Identify which cell holds the provided text, then report its (x, y) central coordinate. 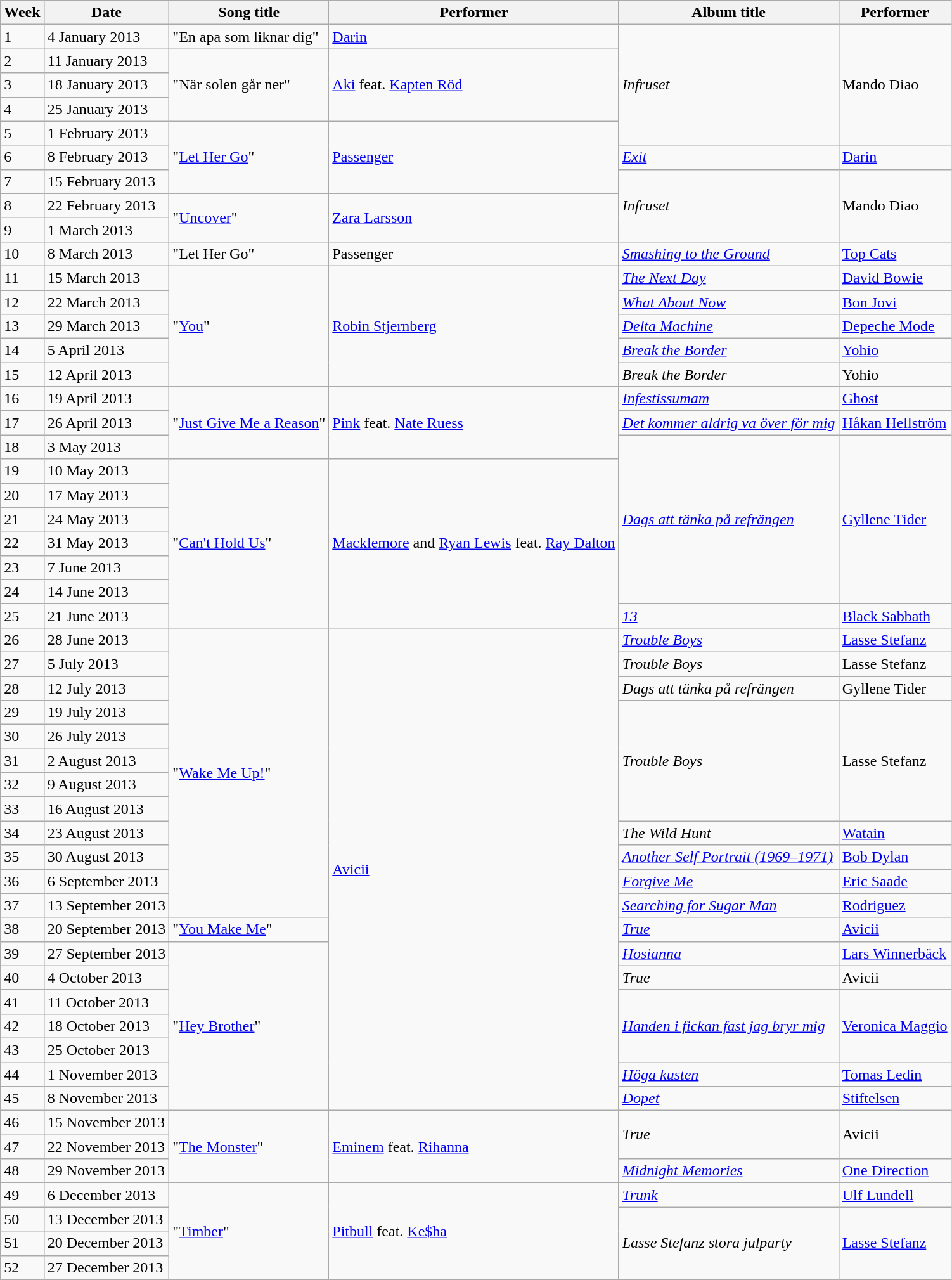
46 (22, 1123)
15 November 2013 (106, 1123)
11 (22, 278)
Song title (249, 13)
Album title (729, 13)
25 January 2013 (106, 109)
Veronica Maggio (895, 1026)
14 June 2013 (106, 592)
28 June 2013 (106, 640)
21 (22, 519)
12 July 2013 (106, 688)
10 (22, 254)
"Hey Brother" (249, 1026)
Bon Jovi (895, 302)
24 May 2013 (106, 519)
45 (22, 1099)
22 February 2013 (106, 205)
Handen i fickan fast jag bryr mig (729, 1026)
11 January 2013 (106, 61)
19 April 2013 (106, 399)
50 (22, 1219)
39 (22, 954)
23 August 2013 (106, 833)
17 May 2013 (106, 495)
22 March 2013 (106, 302)
6 (22, 157)
4 January 2013 (106, 37)
11 October 2013 (106, 1002)
The Wild Hunt (729, 833)
2 (22, 61)
4 (22, 109)
3 (22, 85)
Tomas Ledin (895, 1075)
5 April 2013 (106, 351)
Forgive Me (729, 881)
1 November 2013 (106, 1075)
49 (22, 1195)
1 February 2013 (106, 133)
20 September 2013 (106, 929)
27 (22, 664)
20 (22, 495)
6 September 2013 (106, 881)
17 (22, 423)
26 (22, 640)
41 (22, 1002)
20 December 2013 (106, 1243)
Hosianna (729, 954)
29 (22, 713)
9 (22, 229)
"Just Give Me a Reason" (249, 423)
Macklemore and Ryan Lewis feat. Ray Dalton (474, 543)
30 (22, 737)
Pitbull feat. Ke$ha (474, 1231)
18 October 2013 (106, 1026)
8 (22, 205)
Top Cats (895, 254)
Watain (895, 833)
44 (22, 1075)
31 (22, 761)
14 (22, 351)
21 June 2013 (106, 616)
Lasse Stefanz stora julparty (729, 1243)
51 (22, 1243)
Stiftelsen (895, 1099)
Rodriguez (895, 905)
34 (22, 833)
38 (22, 929)
31 May 2013 (106, 543)
One Direction (895, 1171)
1 (22, 37)
48 (22, 1171)
36 (22, 881)
5 (22, 133)
Trunk (729, 1195)
7 (22, 181)
19 (22, 471)
26 July 2013 (106, 737)
22 (22, 543)
15 (22, 375)
10 May 2013 (106, 471)
"Can't Hold Us" (249, 543)
Eminem feat. Rihanna (474, 1147)
Det kommer aldrig va över för mig (729, 423)
Håkan Hellström (895, 423)
Infestissumam (729, 399)
1 March 2013 (106, 229)
"The Monster" (249, 1147)
8 March 2013 (106, 254)
"You" (249, 326)
"Uncover" (249, 217)
9 August 2013 (106, 785)
Black Sabbath (895, 616)
Zara Larsson (474, 217)
47 (22, 1147)
Pink feat. Nate Ruess (474, 423)
4 October 2013 (106, 978)
16 August 2013 (106, 809)
3 May 2013 (106, 447)
12 (22, 302)
Another Self Portrait (1969–1971) (729, 857)
Midnight Memories (729, 1171)
Depeche Mode (895, 326)
Smashing to the Ground (729, 254)
42 (22, 1026)
The Next Day (729, 278)
33 (22, 809)
Date (106, 13)
24 (22, 592)
13 December 2013 (106, 1219)
12 April 2013 (106, 375)
32 (22, 785)
"Wake Me Up!" (249, 772)
Ghost (895, 399)
23 (22, 567)
Lars Winnerbäck (895, 954)
"Timber" (249, 1231)
7 June 2013 (106, 567)
6 December 2013 (106, 1195)
25 October 2013 (106, 1050)
Searching for Sugar Man (729, 905)
Höga kusten (729, 1075)
28 (22, 688)
27 September 2013 (106, 954)
"You Make Me" (249, 929)
"En apa som liknar dig" (249, 37)
37 (22, 905)
Week (22, 13)
2 August 2013 (106, 761)
27 December 2013 (106, 1267)
43 (22, 1050)
16 (22, 399)
15 February 2013 (106, 181)
18 January 2013 (106, 85)
Dopet (729, 1099)
15 March 2013 (106, 278)
5 July 2013 (106, 664)
Bob Dylan (895, 857)
25 (22, 616)
8 February 2013 (106, 157)
52 (22, 1267)
"När solen går ner" (249, 85)
Robin Stjernberg (474, 326)
26 April 2013 (106, 423)
22 November 2013 (106, 1147)
8 November 2013 (106, 1099)
Aki feat. Kapten Röd (474, 85)
19 July 2013 (106, 713)
13 September 2013 (106, 905)
35 (22, 857)
What About Now (729, 302)
29 November 2013 (106, 1171)
29 March 2013 (106, 326)
David Bowie (895, 278)
Exit (729, 157)
Delta Machine (729, 326)
Eric Saade (895, 881)
18 (22, 447)
30 August 2013 (106, 857)
40 (22, 978)
Ulf Lundell (895, 1195)
